Detect which cell encompasses the target text, then output its (x, y) center coordinate. 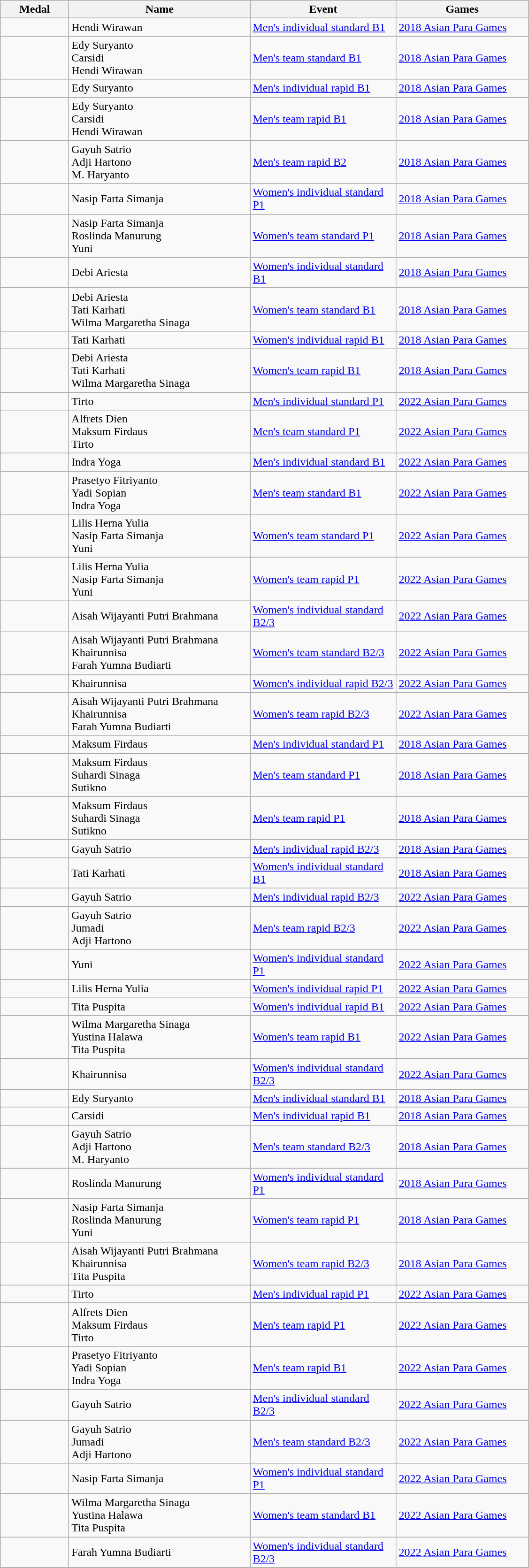
Men's team rapid B2 (323, 162)
Indra Yoga (160, 462)
Aisah Wijayanti Putri Brahmana (160, 616)
Name (160, 9)
Event (323, 9)
Carsidi (160, 1116)
Yuni (160, 965)
Men's individual standard B2/3 (323, 1404)
Women's individual rapid P1 (323, 989)
Tita Puspita (160, 1007)
Women's individual rapid B2/3 (323, 683)
Women's team standard B2/3 (323, 653)
Roslinda Manurung (160, 1184)
Games (462, 9)
Aisah Wijayanti Putri BrahmanaKhairunnisaTita Puspita (160, 1263)
Men's team rapid B2/3 (323, 927)
Lilis Herna Yulia (160, 989)
Maksum Firdaus (160, 744)
Medal (35, 9)
Farah Yumna Budiarti (160, 1553)
Debi Ariesta (160, 272)
Hendi Wirawan (160, 27)
Men's individual rapid P1 (323, 1294)
